For the text-containing cell, return its midpoint in [X, Y] coordinate format. 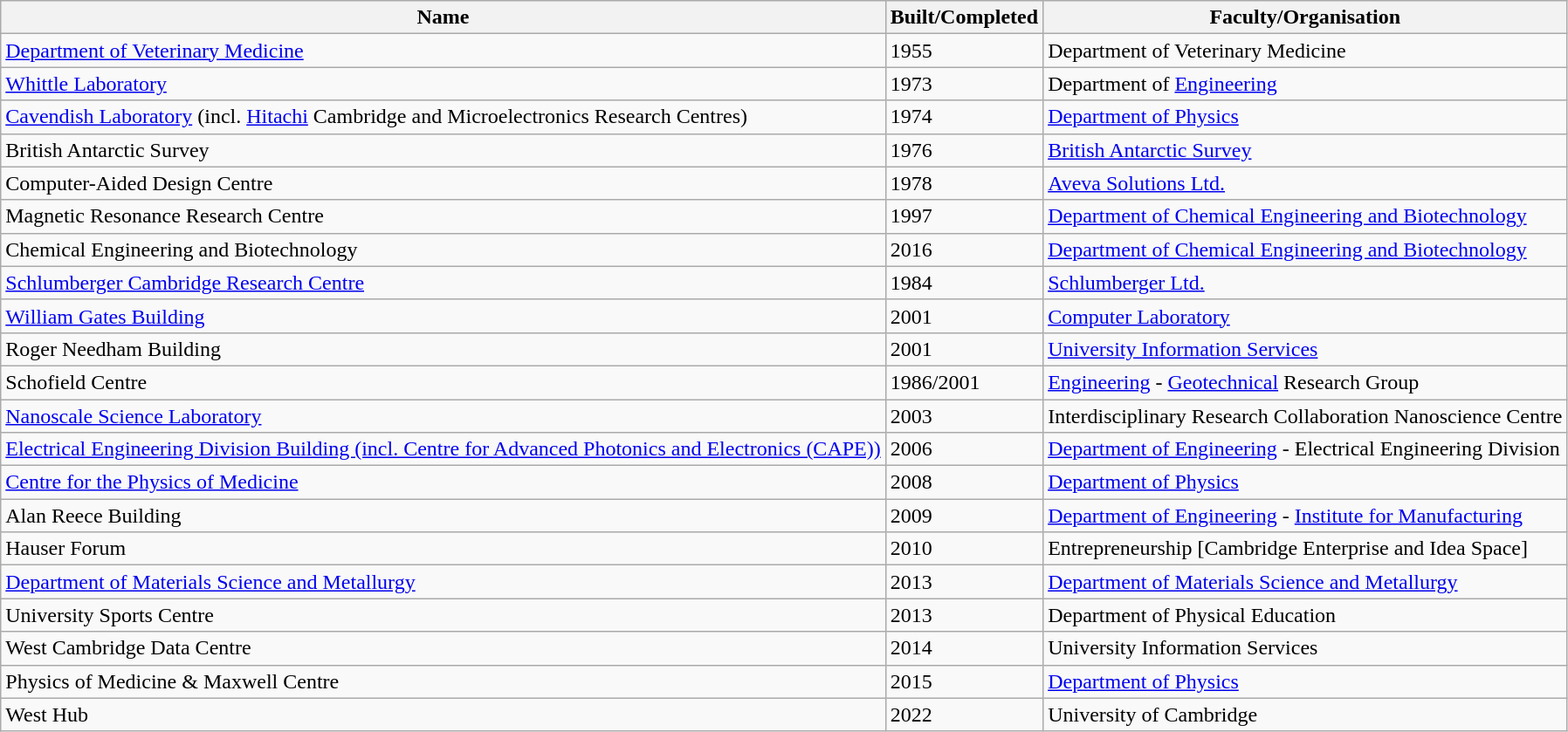
1974 [964, 117]
Electrical Engineering Division Building (incl. Centre for Advanced Photonics and Electronics (CAPE)) [444, 449]
Chemical Engineering and Biotechnology [444, 250]
2022 [964, 715]
Nanoscale Science Laboratory [444, 416]
2016 [964, 250]
1955 [964, 51]
2014 [964, 648]
Built/Completed [964, 17]
Engineering - Geotechnical Research Group [1305, 382]
2015 [964, 681]
Computer-Aided Design Centre [444, 183]
Faculty/Organisation [1305, 17]
Centre for the Physics of Medicine [444, 482]
Interdisciplinary Research Collaboration Nanoscience Centre [1305, 416]
Schlumberger Cambridge Research Centre [444, 283]
Aveva Solutions Ltd. [1305, 183]
1978 [964, 183]
Physics of Medicine & Maxwell Centre [444, 681]
Alan Reece Building [444, 516]
1997 [964, 216]
Department of Physical Education [1305, 615]
University of Cambridge [1305, 715]
West Hub [444, 715]
Schlumberger Ltd. [1305, 283]
Computer Laboratory [1305, 316]
William Gates Building [444, 316]
Roger Needham Building [444, 349]
2008 [964, 482]
University Sports Centre [444, 615]
Whittle Laboratory [444, 84]
West Cambridge Data Centre [444, 648]
2009 [964, 516]
Department of Engineering - Electrical Engineering Division [1305, 449]
Magnetic Resonance Research Centre [444, 216]
Entrepreneurship [Cambridge Enterprise and Idea Space] [1305, 549]
Cavendish Laboratory (incl. Hitachi Cambridge and Microelectronics Research Centres) [444, 117]
Schofield Centre [444, 382]
Hauser Forum [444, 549]
Department of Engineering - Institute for Manufacturing [1305, 516]
1976 [964, 150]
1984 [964, 283]
Name [444, 17]
1986/2001 [964, 382]
2010 [964, 549]
1973 [964, 84]
2003 [964, 416]
2006 [964, 449]
Department of Engineering [1305, 84]
